Return [X, Y] of the center of cell containing provided text 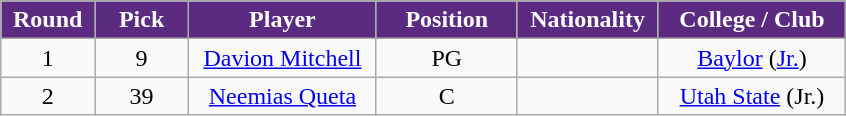
Player [283, 20]
Pick [142, 20]
C [446, 96]
1 [48, 58]
Utah State (Jr.) [752, 96]
Round [48, 20]
39 [142, 96]
2 [48, 96]
Davion Mitchell [283, 58]
Nationality [588, 20]
Position [446, 20]
PG [446, 58]
Baylor (Jr.) [752, 58]
Neemias Queta [283, 96]
College / Club [752, 20]
9 [142, 58]
